Locate the cell with the specified text and output its [x, y] center coordinate. 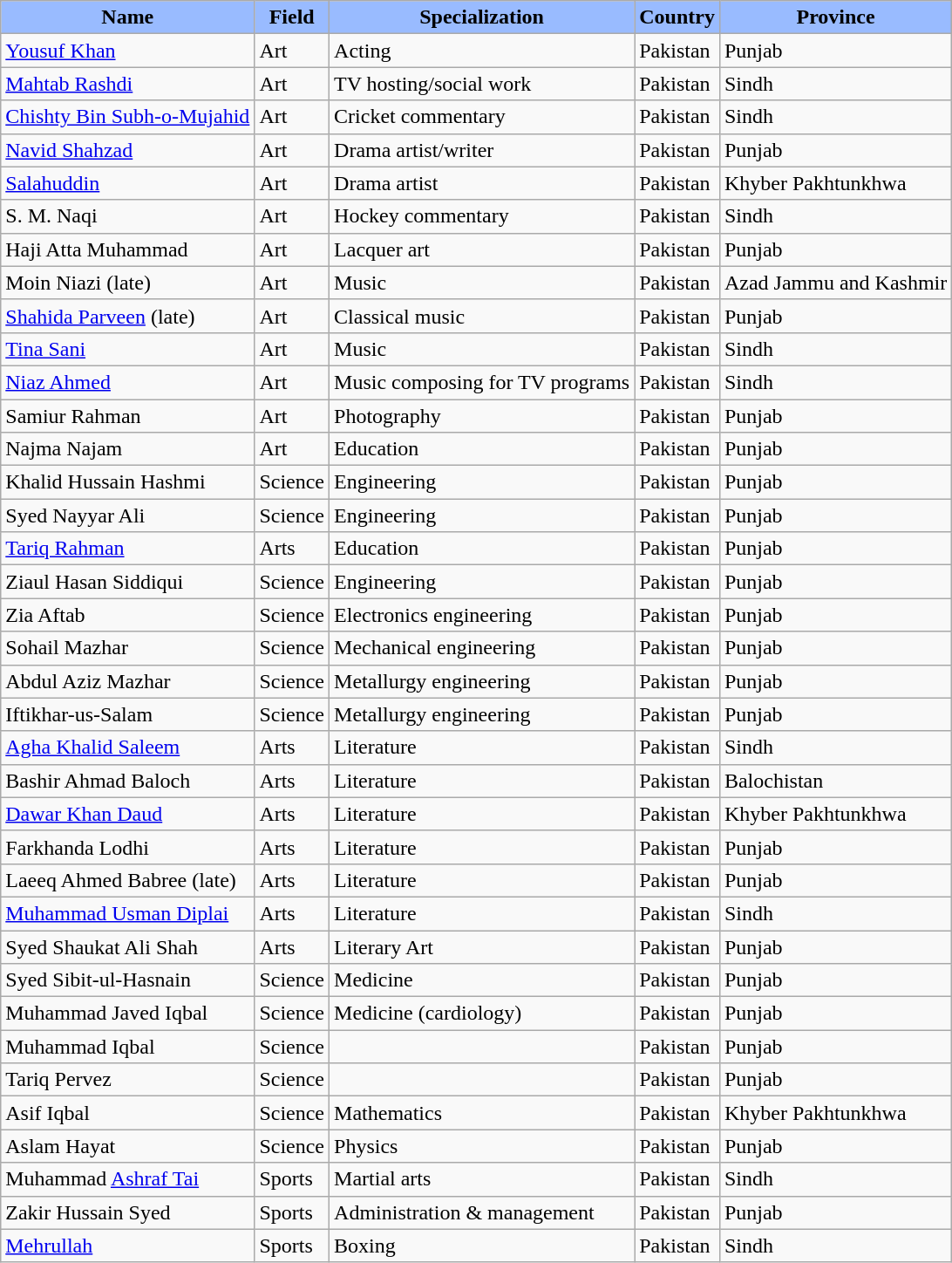
S. M. Naqi [127, 216]
Medicine [482, 980]
Chishty Bin Subh-o-Mujahid [127, 117]
Bashir Ahmad Baloch [127, 781]
Mahtab Rashdi [127, 84]
Mathematics [482, 1113]
Literary Art [482, 946]
Shahida Parveen (late) [127, 316]
Hockey commentary [482, 216]
Classical music [482, 316]
Ziaul Hasan Siddiqui [127, 582]
Field [292, 17]
Mehrullah [127, 1246]
Muhammad Ashraf Tai [127, 1179]
Balochistan [835, 781]
Najma Najam [127, 449]
Muhammad Javed Iqbal [127, 1014]
Electronics engineering [482, 615]
Syed Shaukat Ali Shah [127, 946]
Physics [482, 1146]
Zakir Hussain Syed [127, 1212]
Salahuddin [127, 183]
Tina Sani [127, 349]
Martial arts [482, 1179]
Samiur Rahman [127, 416]
Farkhanda Lodhi [127, 847]
Khalid Hussain Hashmi [127, 482]
Tariq Rahman [127, 549]
Name [127, 17]
Dawar Khan Daud [127, 814]
Zia Aftab [127, 615]
Aslam Hayat [127, 1146]
Medicine (cardiology) [482, 1014]
Boxing [482, 1246]
Syed Nayyar Ali [127, 515]
Muhammad Iqbal [127, 1047]
Yousuf Khan [127, 51]
Drama artist/writer [482, 150]
Country [677, 17]
Niaz Ahmed [127, 382]
Mechanical engineering [482, 648]
Muhammad Usman Diplai [127, 913]
Photography [482, 416]
Drama artist [482, 183]
Laeeq Ahmed Babree (late) [127, 880]
Agha Khalid Saleem [127, 748]
Haji Atta Muhammad [127, 249]
Syed Sibit-ul-Hasnain [127, 980]
Moin Niazi (late) [127, 283]
Administration & management [482, 1212]
Music composing for TV programs [482, 382]
Specialization [482, 17]
Azad Jammu and Kashmir [835, 283]
Asif Iqbal [127, 1113]
Acting [482, 51]
Lacquer art [482, 249]
Abdul Aziz Mazhar [127, 681]
Province [835, 17]
TV hosting/social work [482, 84]
Navid Shahzad [127, 150]
Cricket commentary [482, 117]
Sohail Mazhar [127, 648]
Tariq Pervez [127, 1080]
Iftikhar-us-Salam [127, 714]
